Scan for the cell matching the given text and deliver its [X, Y] coordinate at center. 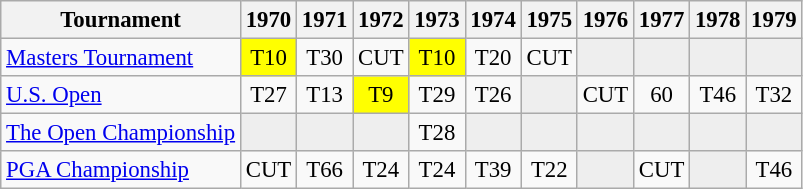
T13 [325, 95]
T27 [268, 95]
1978 [718, 20]
T30 [325, 58]
T22 [549, 170]
1977 [661, 20]
T20 [493, 58]
T28 [437, 133]
U.S. Open [121, 95]
T39 [493, 170]
1973 [437, 20]
Tournament [121, 20]
1976 [605, 20]
1975 [549, 20]
1970 [268, 20]
T66 [325, 170]
1974 [493, 20]
The Open Championship [121, 133]
T32 [774, 95]
1972 [381, 20]
T26 [493, 95]
PGA Championship [121, 170]
Masters Tournament [121, 58]
1971 [325, 20]
60 [661, 95]
1979 [774, 20]
T9 [381, 95]
T29 [437, 95]
